Provide the (X, Y) coordinate of the cell's center where the given text is located.  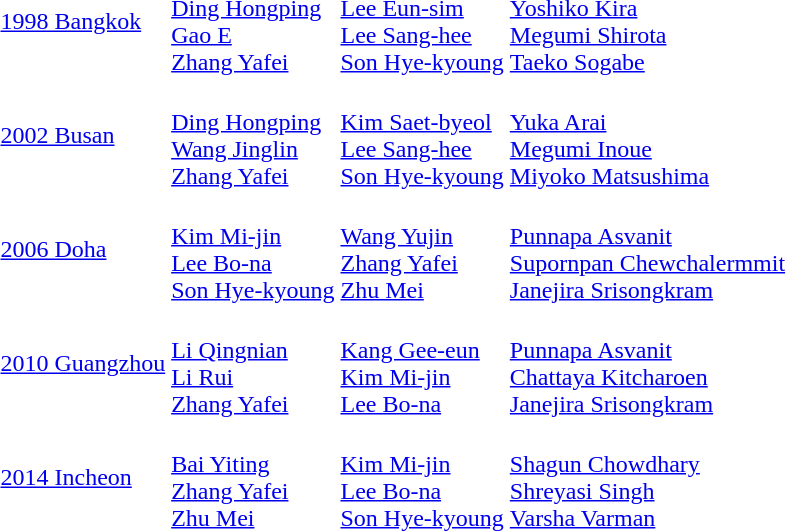
Kim Mi-jinLee Bo-naSon Hye-kyoung (253, 250)
Yuka AraiMegumi InoueMiyoko Matsushima (647, 136)
Wang YujinZhang YafeiZhu Mei (422, 250)
Kim Saet-byeolLee Sang-heeSon Hye-kyoung (422, 136)
Kang Gee-eunKim Mi-jinLee Bo-na (422, 364)
Li QingnianLi RuiZhang Yafei (253, 364)
Punnapa AsvanitSupornpan ChewchalermmitJanejira Srisongkram (647, 250)
Punnapa AsvanitChattaya KitcharoenJanejira Srisongkram (647, 364)
Ding HongpingWang JinglinZhang Yafei (253, 136)
